Scan for the cell matching the given text and deliver its [X, Y] coordinate at center. 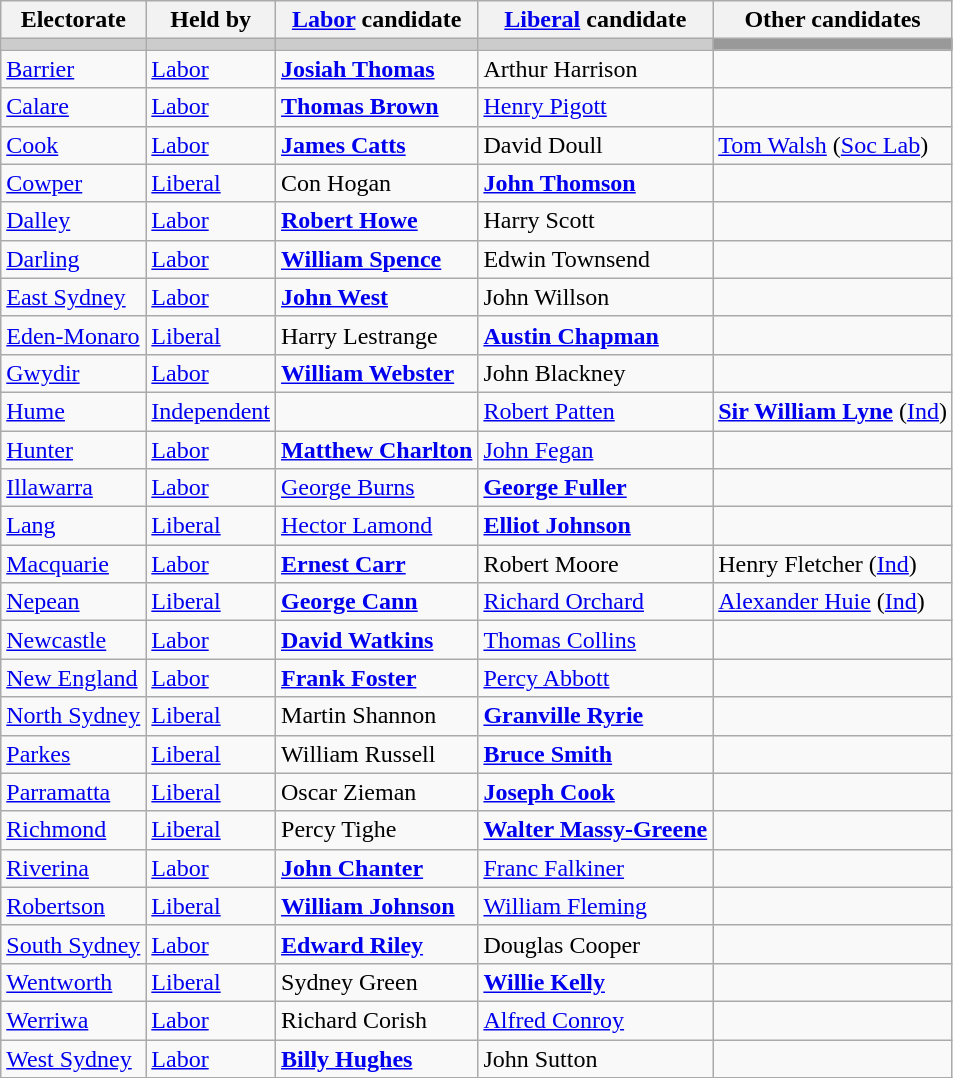
Bruce Smith [596, 754]
Douglas Cooper [596, 944]
William Russell [377, 754]
Alexander Huie (Ind) [833, 602]
Con Hogan [377, 183]
Henry Pigott [596, 107]
Darling [74, 259]
Wentworth [74, 982]
Newcastle [74, 640]
Other candidates [833, 20]
John Fegan [596, 449]
Percy Tighe [377, 830]
Lang [74, 526]
Walter Massy-Greene [596, 830]
John Willson [596, 297]
Joseph Cook [596, 792]
William Webster [377, 373]
Sydney Green [377, 982]
Independent [211, 411]
David Doull [596, 145]
Thomas Brown [377, 107]
Sir William Lyne (Ind) [833, 411]
Billy Hughes [377, 1059]
Liberal candidate [596, 20]
Thomas Collins [596, 640]
John Sutton [596, 1059]
Eden-Monaro [74, 335]
Josiah Thomas [377, 69]
Harry Lestrange [377, 335]
Macquarie [74, 564]
West Sydney [74, 1059]
Robertson [74, 906]
Austin Chapman [596, 335]
William Fleming [596, 906]
John West [377, 297]
John Chanter [377, 868]
North Sydney [74, 716]
Edward Riley [377, 944]
George Burns [377, 488]
Franc Falkiner [596, 868]
Matthew Charlton [377, 449]
Labor candidate [377, 20]
Parramatta [74, 792]
Ernest Carr [377, 564]
Gwydir [74, 373]
Robert Moore [596, 564]
Cowper [74, 183]
Nepean [74, 602]
New England [74, 678]
Held by [211, 20]
John Blackney [596, 373]
Oscar Zieman [377, 792]
Calare [74, 107]
Frank Foster [377, 678]
Riverina [74, 868]
Martin Shannon [377, 716]
Richard Corish [377, 1020]
Edwin Townsend [596, 259]
Robert Howe [377, 221]
Richard Orchard [596, 602]
Elliot Johnson [596, 526]
Electorate [74, 20]
Robert Patten [596, 411]
Hunter [74, 449]
Percy Abbott [596, 678]
Barrier [74, 69]
South Sydney [74, 944]
Dalley [74, 221]
William Johnson [377, 906]
Richmond [74, 830]
Alfred Conroy [596, 1020]
Henry Fletcher (Ind) [833, 564]
David Watkins [377, 640]
Arthur Harrison [596, 69]
George Fuller [596, 488]
Cook [74, 145]
Hume [74, 411]
Parkes [74, 754]
Harry Scott [596, 221]
William Spence [377, 259]
George Cann [377, 602]
Werriwa [74, 1020]
Hector Lamond [377, 526]
Granville Ryrie [596, 716]
Illawarra [74, 488]
John Thomson [596, 183]
Tom Walsh (Soc Lab) [833, 145]
Willie Kelly [596, 982]
James Catts [377, 145]
East Sydney [74, 297]
